Locate the cell with the specified text and output its (x, y) center coordinate. 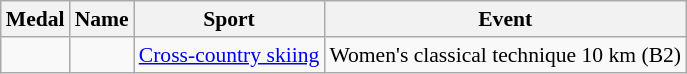
Sport (230, 19)
Women's classical technique 10 km (B2) (505, 55)
Medal (36, 19)
Name (102, 19)
Event (505, 19)
Cross-country skiing (230, 55)
